Pinpoint the cell where the given text exists, returning its (X, Y) midpoint coordinate. 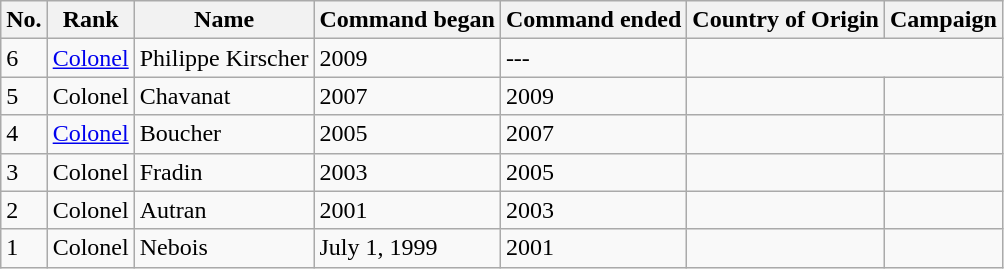
Autran (224, 210)
Command ended (593, 20)
Fradin (224, 172)
3 (24, 172)
4 (24, 134)
Rank (90, 20)
Campaign (944, 20)
5 (24, 96)
1 (24, 248)
Nebois (224, 248)
Name (224, 20)
6 (24, 58)
Chavanat (224, 96)
No. (24, 20)
2 (24, 210)
Philippe Kirscher (224, 58)
--- (593, 58)
Country of Origin (786, 20)
Boucher (224, 134)
July 1, 1999 (407, 248)
Command began (407, 20)
